Pinpoint the cell where the given text exists, returning its [X, Y] midpoint coordinate. 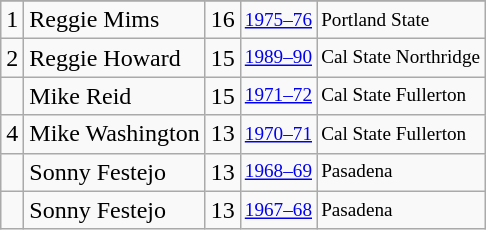
1975–76 [278, 20]
Mike Washington [114, 134]
Cal State Northridge [401, 58]
1968–69 [278, 172]
1967–68 [278, 210]
2 [12, 58]
Mike Reid [114, 96]
Reggie Howard [114, 58]
1970–71 [278, 134]
1989–90 [278, 58]
16 [222, 20]
1 [12, 20]
4 [12, 134]
Portland State [401, 20]
1971–72 [278, 96]
Reggie Mims [114, 20]
